From the cell containing the given text, extract its center point as [x, y] coordinate. 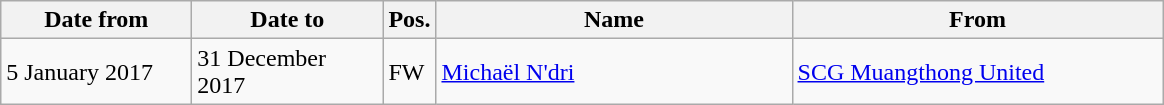
FW [410, 72]
Date to [288, 20]
SCG Muangthong United [978, 72]
Michaël N'dri [614, 72]
Pos. [410, 20]
From [978, 20]
Date from [96, 20]
Name [614, 20]
31 December 2017 [288, 72]
5 January 2017 [96, 72]
